Output the (X, Y) coordinate of the center of the cell containing the given text.  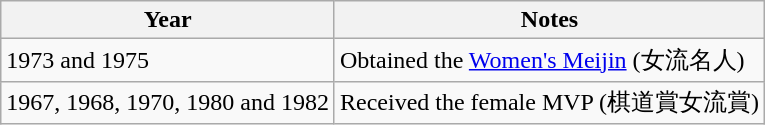
1973 and 1975 (168, 60)
Received the female MVP (棋道賞女流賞) (549, 102)
Obtained the Women's Meijin (女流名人) (549, 60)
Year (168, 20)
1967, 1968, 1970, 1980 and 1982 (168, 102)
Notes (549, 20)
